Scan for the cell matching the given text and deliver its [x, y] coordinate at center. 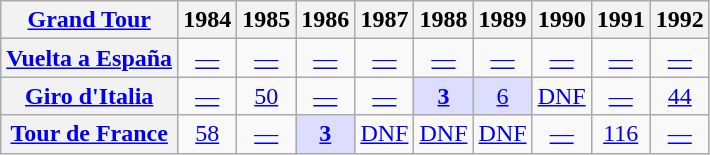
1992 [680, 20]
Giro d'Italia [90, 96]
58 [208, 134]
116 [620, 134]
6 [502, 96]
1986 [326, 20]
Grand Tour [90, 20]
1988 [444, 20]
44 [680, 96]
1985 [266, 20]
1984 [208, 20]
Vuelta a España [90, 58]
1990 [562, 20]
50 [266, 96]
1989 [502, 20]
1991 [620, 20]
Tour de France [90, 134]
1987 [384, 20]
